For the text-containing cell, return its midpoint in (x, y) coordinate format. 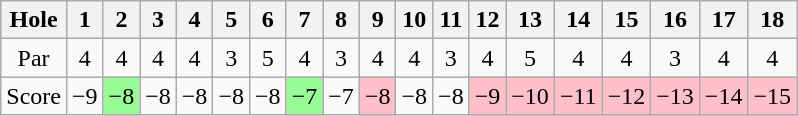
Hole (34, 20)
1 (84, 20)
10 (414, 20)
14 (578, 20)
12 (488, 20)
15 (626, 20)
9 (378, 20)
6 (268, 20)
16 (676, 20)
Par (34, 58)
8 (342, 20)
−14 (724, 96)
2 (122, 20)
−15 (772, 96)
11 (452, 20)
7 (304, 20)
−12 (626, 96)
−11 (578, 96)
Score (34, 96)
13 (530, 20)
−13 (676, 96)
18 (772, 20)
17 (724, 20)
−10 (530, 96)
